Return [X, Y] of the center of cell containing provided text 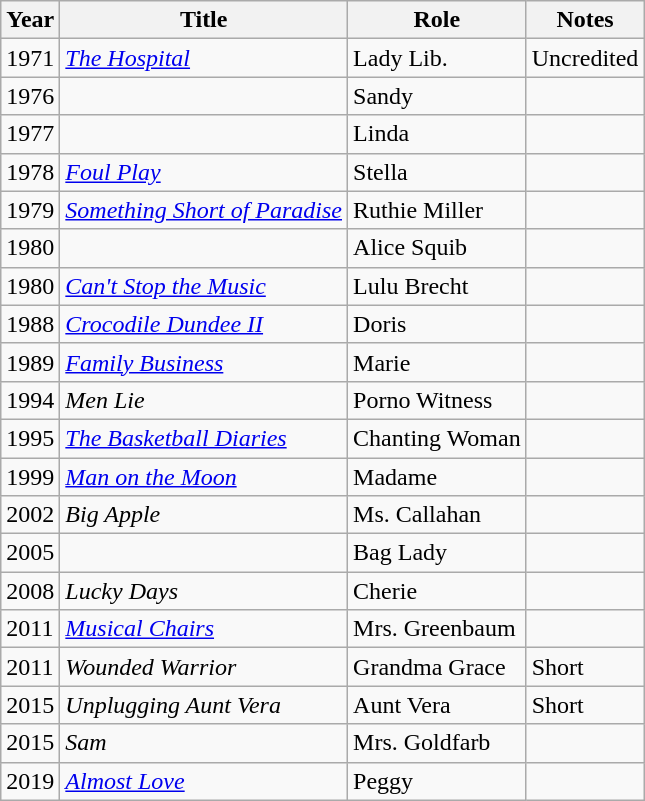
1989 [30, 362]
Unplugging Aunt Vera [204, 705]
Stella [438, 172]
The Hospital [204, 58]
1994 [30, 400]
Porno Witness [438, 400]
Alice Squib [438, 248]
1976 [30, 96]
Sandy [438, 96]
1971 [30, 58]
Aunt Vera [438, 705]
1979 [30, 210]
1978 [30, 172]
Something Short of Paradise [204, 210]
Foul Play [204, 172]
The Basketball Diaries [204, 438]
Wounded Warrior [204, 667]
Family Business [204, 362]
Notes [585, 20]
Title [204, 20]
1977 [30, 134]
Crocodile Dundee II [204, 324]
Lady Lib. [438, 58]
Peggy [438, 781]
Year [30, 20]
2019 [30, 781]
2008 [30, 591]
Almost Love [204, 781]
Madame [438, 477]
2005 [30, 553]
Ruthie Miller [438, 210]
Mrs. Greenbaum [438, 629]
Cherie [438, 591]
Lulu Brecht [438, 286]
Ms. Callahan [438, 515]
Doris [438, 324]
Big Apple [204, 515]
Can't Stop the Music [204, 286]
1988 [30, 324]
1995 [30, 438]
2002 [30, 515]
Lucky Days [204, 591]
1999 [30, 477]
Men Lie [204, 400]
Musical Chairs [204, 629]
Bag Lady [438, 553]
Man on the Moon [204, 477]
Mrs. Goldfarb [438, 743]
Sam [204, 743]
Grandma Grace [438, 667]
Role [438, 20]
Linda [438, 134]
Uncredited [585, 58]
Marie [438, 362]
Chanting Woman [438, 438]
